Output the (X, Y) coordinate of the center of the cell containing the given text.  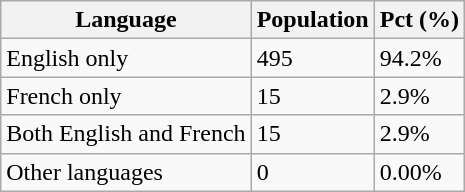
French only (126, 96)
495 (312, 58)
0 (312, 172)
English only (126, 58)
Other languages (126, 172)
94.2% (419, 58)
Language (126, 20)
Pct (%) (419, 20)
Both English and French (126, 134)
Population (312, 20)
0.00% (419, 172)
